Locate the cell with the specified text and output its (x, y) center coordinate. 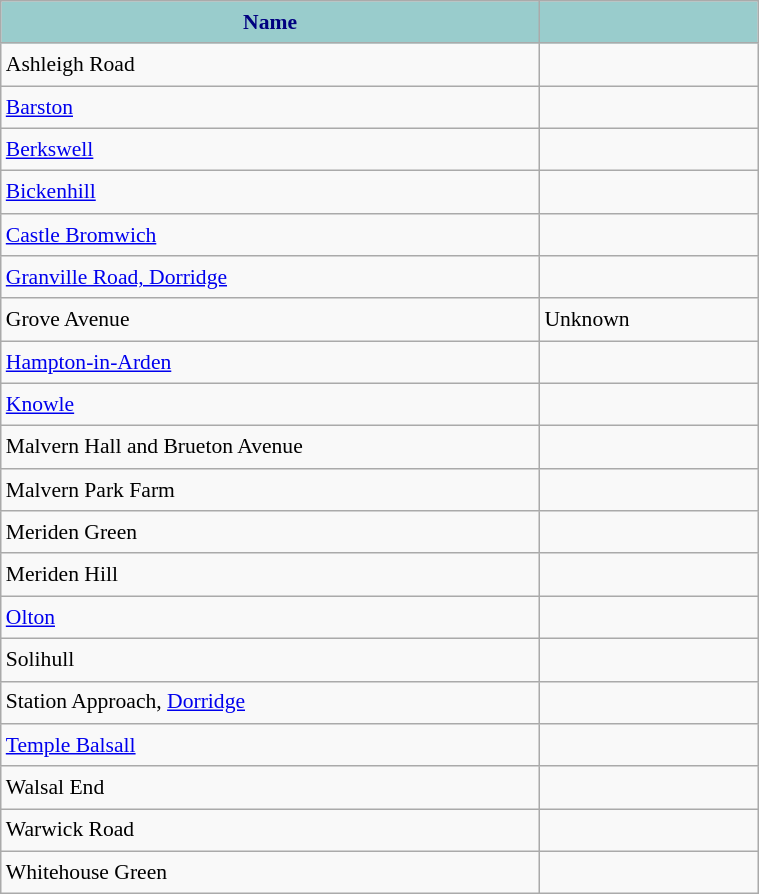
Berkswell (270, 150)
Malvern Hall and Brueton Avenue (270, 448)
Whitehouse Green (270, 872)
Warwick Road (270, 830)
Grove Avenue (270, 320)
Station Approach, Dorridge (270, 702)
Hampton-in-Arden (270, 362)
Malvern Park Farm (270, 490)
Knowle (270, 406)
Temple Balsall (270, 746)
Ashleigh Road (270, 66)
Unknown (648, 320)
Granville Road, Dorridge (270, 278)
Meriden Green (270, 532)
Name (270, 22)
Bickenhill (270, 192)
Olton (270, 618)
Barston (270, 108)
Solihull (270, 660)
Walsal End (270, 788)
Castle Bromwich (270, 236)
Meriden Hill (270, 576)
